Detect which cell encompasses the target text, then output its (X, Y) center coordinate. 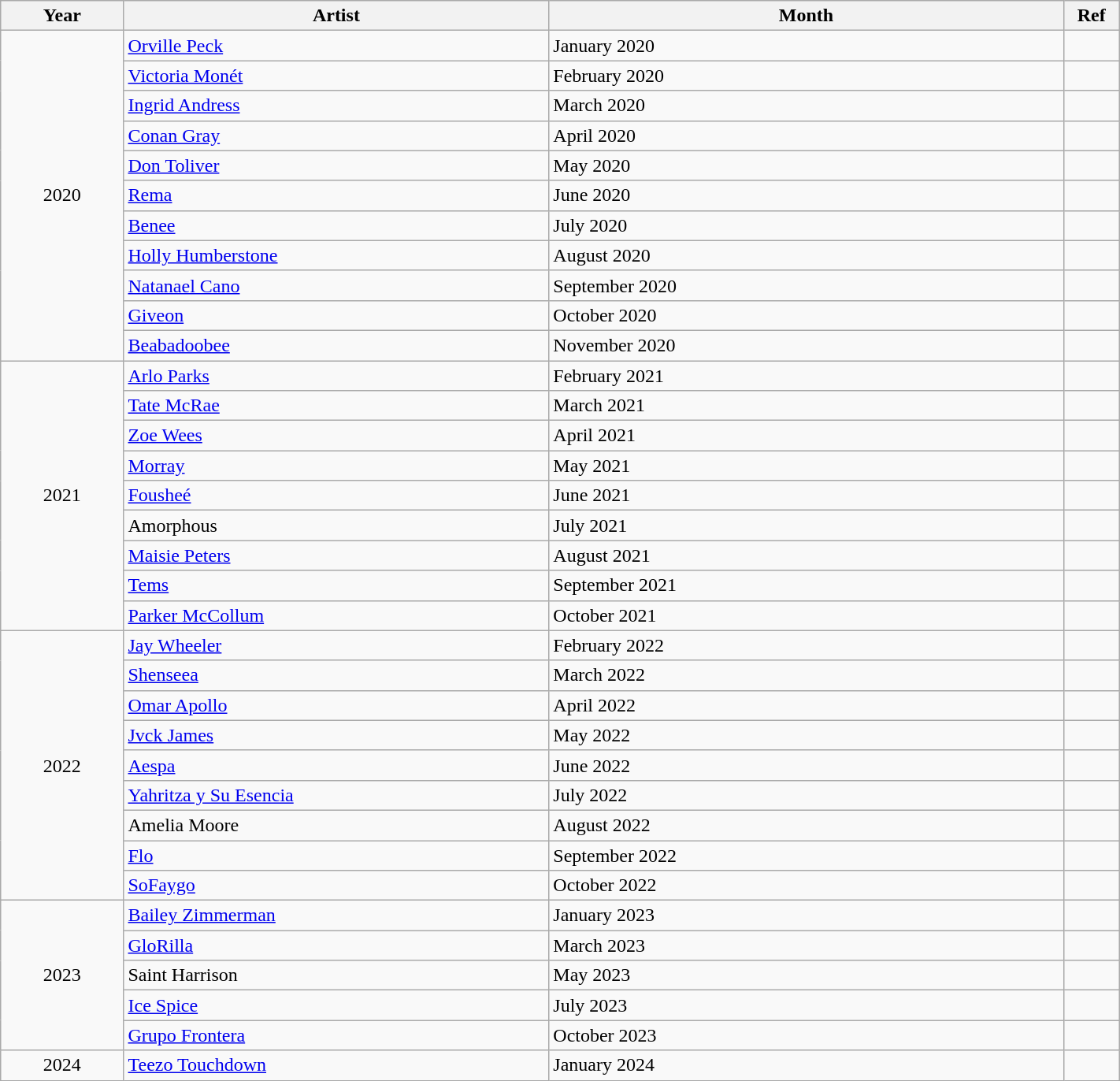
SoFaygo (336, 886)
Parker McCollum (336, 615)
Shenseea (336, 675)
February 2021 (807, 376)
February 2022 (807, 645)
July 2022 (807, 795)
June 2022 (807, 765)
Ref (1092, 16)
January 2024 (807, 1065)
Yahritza y Su Esencia (336, 795)
Morray (336, 466)
Maisie Peters (336, 555)
Victoria Monét (336, 76)
2020 (62, 195)
August 2022 (807, 825)
October 2022 (807, 886)
July 2023 (807, 1005)
Amorphous (336, 526)
Tems (336, 585)
Month (807, 16)
October 2023 (807, 1035)
October 2021 (807, 615)
May 2023 (807, 975)
October 2020 (807, 315)
June 2020 (807, 195)
GloRilla (336, 945)
Jvck James (336, 735)
Ingrid Andress (336, 106)
July 2020 (807, 225)
Tate McRae (336, 406)
Saint Harrison (336, 975)
Aespa (336, 765)
Beabadoobee (336, 345)
Giveon (336, 315)
2021 (62, 496)
Don Toliver (336, 165)
Conan Gray (336, 136)
August 2020 (807, 255)
March 2022 (807, 675)
Teezo Touchdown (336, 1065)
May 2021 (807, 466)
March 2021 (807, 406)
November 2020 (807, 345)
Holly Humberstone (336, 255)
Omar Apollo (336, 705)
March 2020 (807, 106)
2022 (62, 766)
Flo (336, 855)
September 2021 (807, 585)
Artist (336, 16)
Zoe Wees (336, 436)
May 2020 (807, 165)
September 2022 (807, 855)
May 2022 (807, 735)
Natanael Cano (336, 285)
September 2020 (807, 285)
Rema (336, 195)
Amelia Moore (336, 825)
Ice Spice (336, 1005)
Fousheé (336, 496)
Bailey Zimmerman (336, 916)
April 2022 (807, 705)
March 2023 (807, 945)
August 2021 (807, 555)
Orville Peck (336, 46)
2024 (62, 1065)
2023 (62, 975)
Benee (336, 225)
January 2023 (807, 916)
April 2020 (807, 136)
Jay Wheeler (336, 645)
April 2021 (807, 436)
Year (62, 16)
January 2020 (807, 46)
July 2021 (807, 526)
February 2020 (807, 76)
June 2021 (807, 496)
Grupo Frontera (336, 1035)
Arlo Parks (336, 376)
